Extract the (x, y) coordinate from the center of the cell holding the provided text.  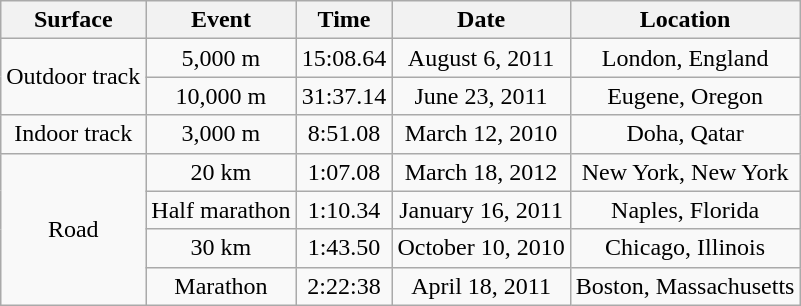
30 km (221, 248)
January 16, 2011 (481, 210)
Marathon (221, 286)
1:07.08 (344, 172)
20 km (221, 172)
Naples, Florida (685, 210)
Road (74, 229)
10,000 m (221, 96)
March 12, 2010 (481, 134)
Date (481, 20)
August 6, 2011 (481, 58)
Eugene, Oregon (685, 96)
5,000 m (221, 58)
Surface (74, 20)
Boston, Massachusetts (685, 286)
1:10.34 (344, 210)
London, England (685, 58)
8:51.08 (344, 134)
March 18, 2012 (481, 172)
Indoor track (74, 134)
Time (344, 20)
15:08.64 (344, 58)
Outdoor track (74, 77)
Half marathon (221, 210)
3,000 m (221, 134)
June 23, 2011 (481, 96)
31:37.14 (344, 96)
1:43.50 (344, 248)
October 10, 2010 (481, 248)
Location (685, 20)
Chicago, Illinois (685, 248)
Event (221, 20)
New York, New York (685, 172)
April 18, 2011 (481, 286)
2:22:38 (344, 286)
Doha, Qatar (685, 134)
